Detect which cell encompasses the target text, then output its [x, y] center coordinate. 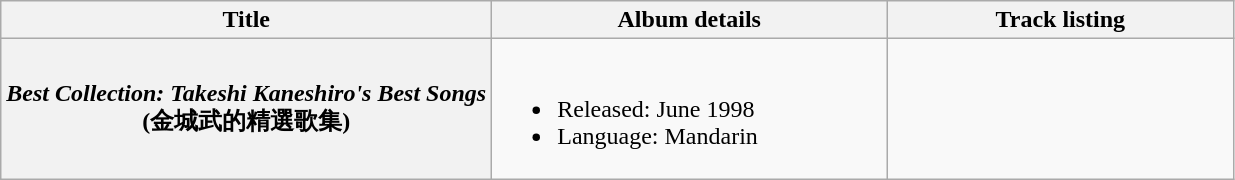
Title [246, 20]
Released: June 1998Language: Mandarin [690, 109]
Track listing [1060, 20]
Best Collection: Takeshi Kaneshiro's Best Songs(金城武的精選歌集) [246, 109]
Album details [690, 20]
